Return (X, Y) of the center of cell containing provided text 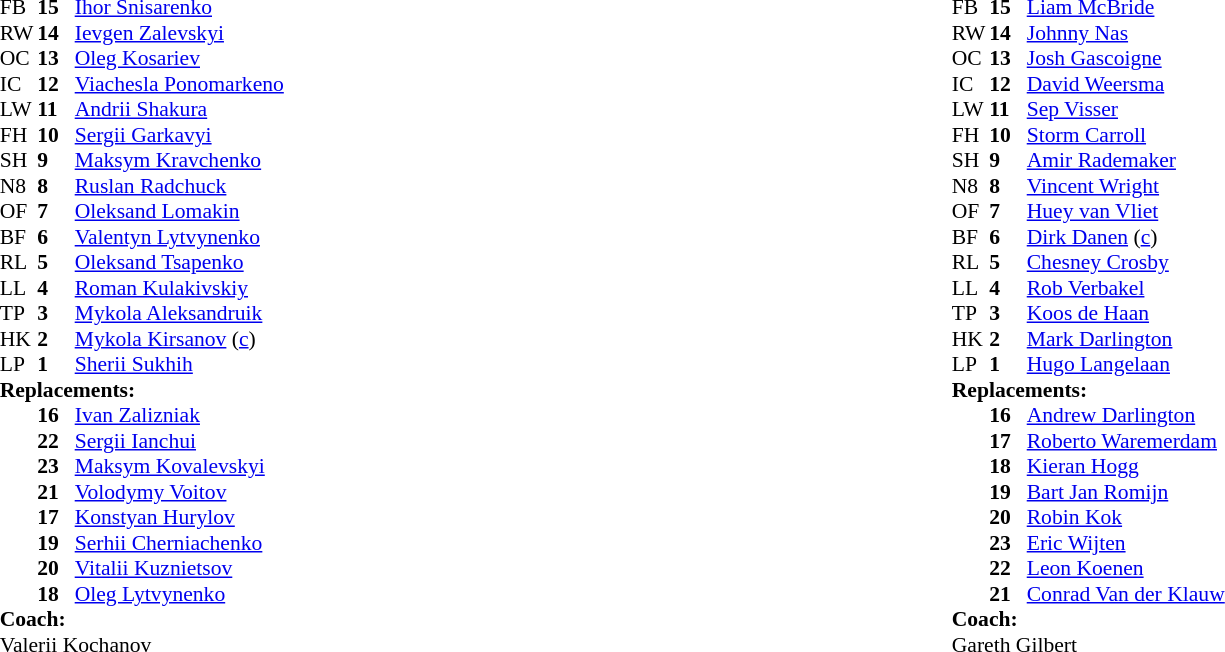
Mark Darlington (1126, 339)
Valentyn Lytvynenko (180, 237)
Bart Jan Romijn (1126, 492)
Mykola Kirsanov (c) (180, 339)
Konstyan Hurylov (180, 517)
Ievgen Zalevskyi (180, 33)
Ruslan Radchuck (180, 186)
Oleksand Lomakin (180, 211)
Chesney Crosby (1126, 263)
Oleg Kosariev (180, 59)
Eric Wijten (1126, 543)
Sep Visser (1126, 109)
Robin Kok (1126, 517)
Kieran Hogg (1126, 467)
Dirk Danen (c) (1126, 237)
Viachesla Ponomarkeno (180, 84)
Roberto Waremerdam (1126, 441)
Josh Gascoigne (1126, 59)
Vitalii Kuznietsov (180, 569)
Maksym Kravchenko (180, 161)
Oleg Lytvynenko (180, 594)
Volodymy Voitov (180, 492)
Koos de Haan (1126, 313)
Rob Verbakel (1126, 288)
Serhii Cherniachenko (180, 543)
Hugo Langelaan (1126, 365)
Oleksand Tsapenko (180, 263)
Roman Kulakivskiy (180, 288)
Johnny Nas (1126, 33)
Andrii Shakura (180, 109)
Huey van Vliet (1126, 211)
Conrad Van der Klauw (1126, 594)
Vincent Wright (1126, 186)
Amir Rademaker (1126, 161)
Ivan Zalizniak (180, 415)
Mykola Aleksandruik (180, 313)
Leon Koenen (1126, 569)
Andrew Darlington (1126, 415)
Sergii Garkavyi (180, 135)
Maksym Kovalevskyi (180, 467)
David Weersma (1126, 84)
Storm Carroll (1126, 135)
Sherii Sukhih (180, 365)
Sergii Ianchui (180, 441)
